Output the (X, Y) coordinate of the center of the cell containing the given text.  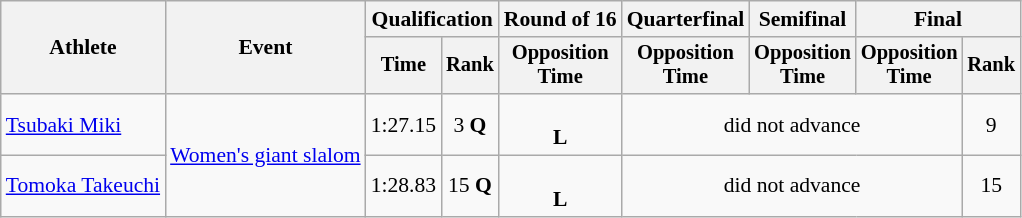
15 Q (470, 186)
Athlete (83, 48)
1:27.15 (404, 124)
Semifinal (802, 19)
Round of 16 (560, 19)
1:28.83 (404, 186)
15 (991, 186)
Women's giant slalom (266, 155)
Qualification (432, 19)
Event (266, 48)
Quarterfinal (686, 19)
9 (991, 124)
Final (938, 19)
Tsubaki Miki (83, 124)
Tomoka Takeuchi (83, 186)
Time (404, 66)
3 Q (470, 124)
